Return (x, y) of the center of cell containing provided text 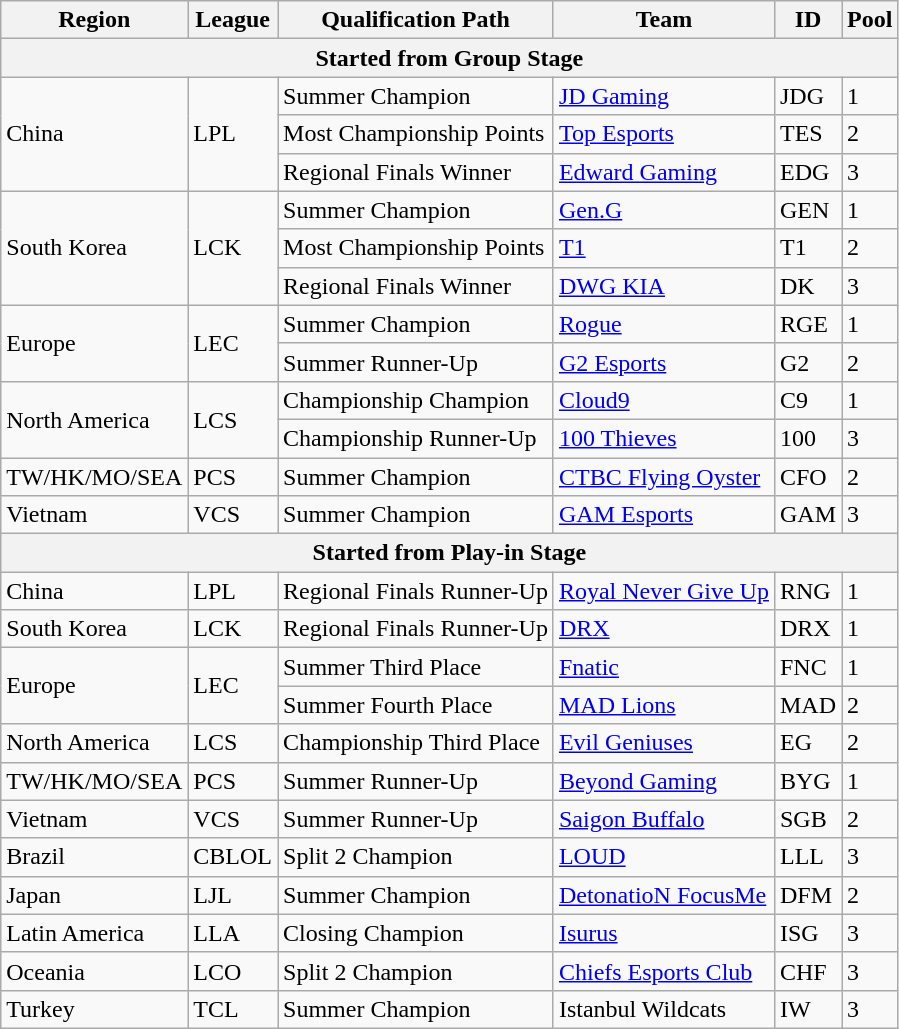
GAM Esports (664, 515)
Championship Champion (416, 400)
LCO (233, 971)
Rogue (664, 324)
C9 (808, 400)
Region (94, 20)
FNC (808, 667)
LLL (808, 857)
CBLOL (233, 857)
Brazil (94, 857)
Istanbul Wildcats (664, 1009)
Qualification Path (416, 20)
Isurus (664, 933)
MAD (808, 705)
ISG (808, 933)
RNG (808, 591)
CTBC Flying Oyster (664, 477)
MAD Lions (664, 705)
Top Esports (664, 134)
Championship Runner-Up (416, 438)
TES (808, 134)
Fnatic (664, 667)
Pool (870, 20)
Evil Geniuses (664, 743)
G2 (808, 362)
100 (808, 438)
TCL (233, 1009)
DK (808, 286)
Started from Play-in Stage (450, 553)
Gen.G (664, 210)
Championship Third Place (416, 743)
JD Gaming (664, 96)
Beyond Gaming (664, 781)
IW (808, 1009)
G2 Esports (664, 362)
DetonatioN FocusMe (664, 895)
ID (808, 20)
Edward Gaming (664, 172)
DFM (808, 895)
CHF (808, 971)
EDG (808, 172)
Team (664, 20)
GAM (808, 515)
LLA (233, 933)
SGB (808, 819)
100 Thieves (664, 438)
DWG KIA (664, 286)
Turkey (94, 1009)
CFO (808, 477)
Summer Fourth Place (416, 705)
BYG (808, 781)
Latin America (94, 933)
Chiefs Esports Club (664, 971)
Cloud9 (664, 400)
Japan (94, 895)
Started from Group Stage (450, 58)
GEN (808, 210)
LOUD (664, 857)
EG (808, 743)
JDG (808, 96)
RGE (808, 324)
Summer Third Place (416, 667)
League (233, 20)
LJL (233, 895)
Royal Never Give Up (664, 591)
Closing Champion (416, 933)
Saigon Buffalo (664, 819)
Oceania (94, 971)
